Find where the given text appears and provide that cell's center as (X, Y) coordinate. 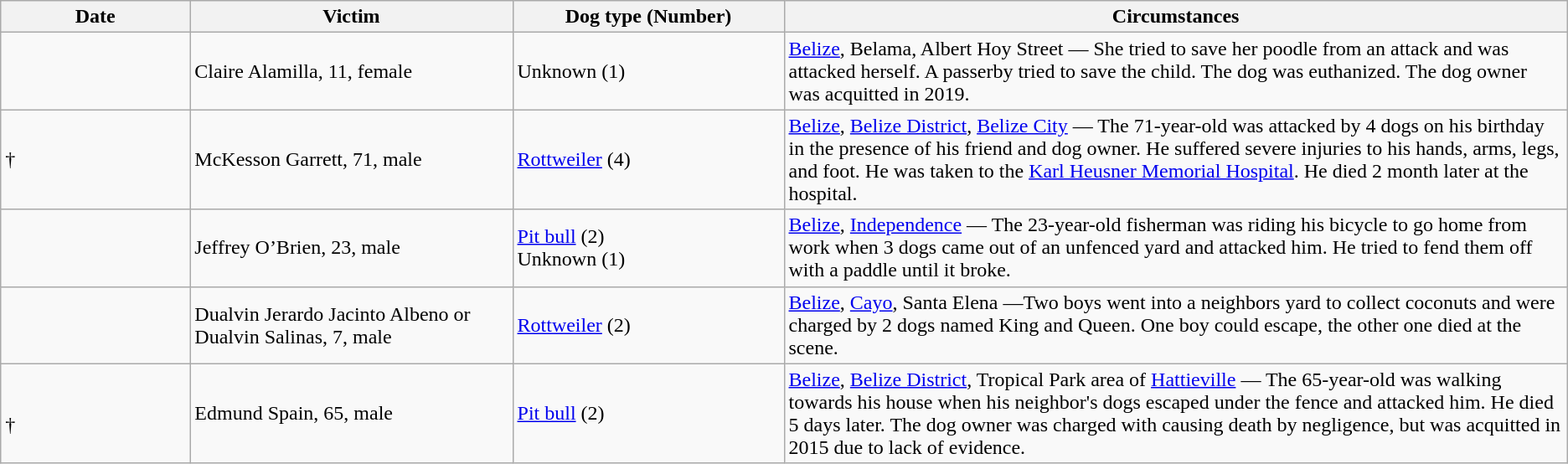
Claire Alamilla, 11, female (352, 71)
Unknown (1) (648, 71)
Rottweiler (4) (648, 159)
Pit bull (2)Unknown (1) (648, 248)
Jeffrey O’Brien, 23, male (352, 248)
Rottweiler (2) (648, 325)
Dualvin Jerardo Jacinto Albeno or Dualvin Salinas, 7, male (352, 325)
Date (95, 17)
McKesson Garrett, 71, male (352, 159)
Victim (352, 17)
Edmund Spain, 65, male (352, 414)
Dog type (Number) (648, 17)
Circumstances (1176, 17)
Pit bull (2) (648, 414)
